Scan for the cell matching the given text and deliver its [X, Y] coordinate at center. 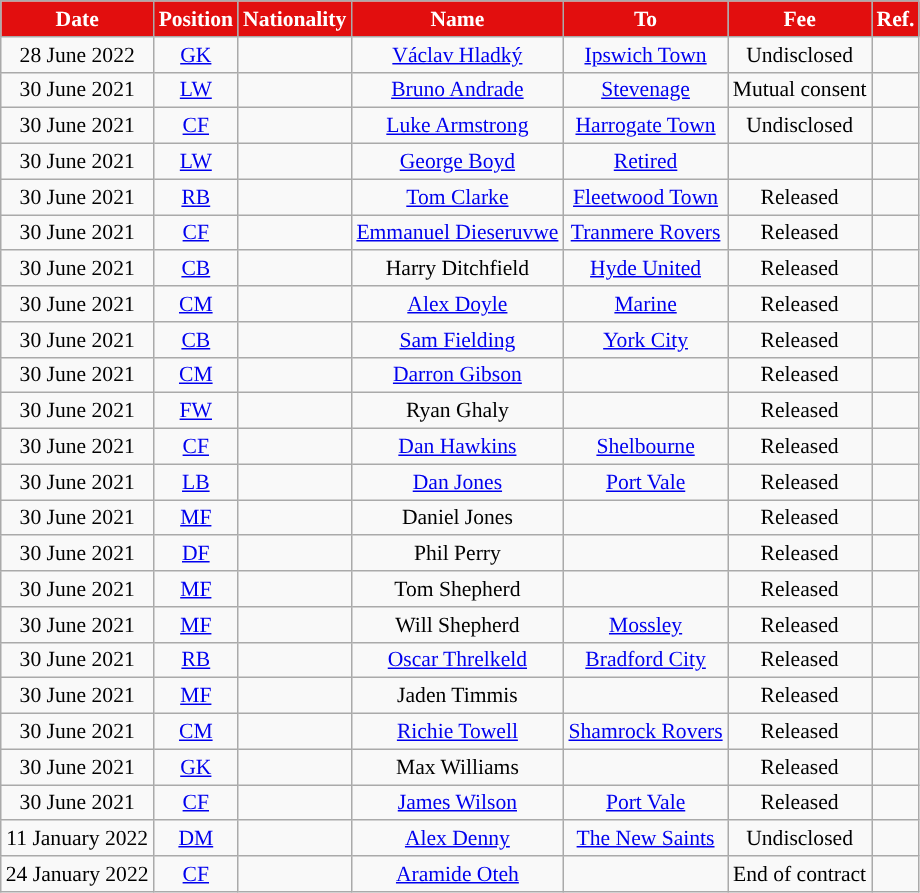
Tom Clarke [457, 197]
Alex Denny [457, 839]
11 January 2022 [78, 839]
Václav Hladký [457, 55]
Shelbourne [645, 447]
Will Shepherd [457, 625]
York City [645, 340]
The New Saints [645, 839]
DM [196, 839]
James Wilson [457, 803]
Ipswich Town [645, 55]
To [645, 19]
Bruno Andrade [457, 90]
Phil Perry [457, 554]
DF [196, 554]
Tranmere Rovers [645, 233]
Dan Hawkins [457, 447]
Retired [645, 162]
End of contract [800, 874]
George Boyd [457, 162]
Hyde United [645, 269]
Sam Fielding [457, 340]
Dan Jones [457, 482]
LB [196, 482]
Marine [645, 304]
24 January 2022 [78, 874]
Richie Towell [457, 732]
Nationality [294, 19]
Mossley [645, 625]
28 June 2022 [78, 55]
Alex Doyle [457, 304]
Fleetwood Town [645, 197]
Bradford City [645, 660]
Shamrock Rovers [645, 732]
Position [196, 19]
Luke Armstrong [457, 126]
Daniel Jones [457, 518]
Aramide Oteh [457, 874]
Fee [800, 19]
Tom Shepherd [457, 589]
Ryan Ghaly [457, 411]
Darron Gibson [457, 375]
Oscar Threlkeld [457, 660]
Stevenage [645, 90]
Jaden Timmis [457, 696]
Ref. [896, 19]
Name [457, 19]
Harry Ditchfield [457, 269]
Emmanuel Dieseruvwe [457, 233]
Date [78, 19]
Harrogate Town [645, 126]
FW [196, 411]
Max Williams [457, 767]
Mutual consent [800, 90]
